For the text-containing cell, return its midpoint in (X, Y) coordinate format. 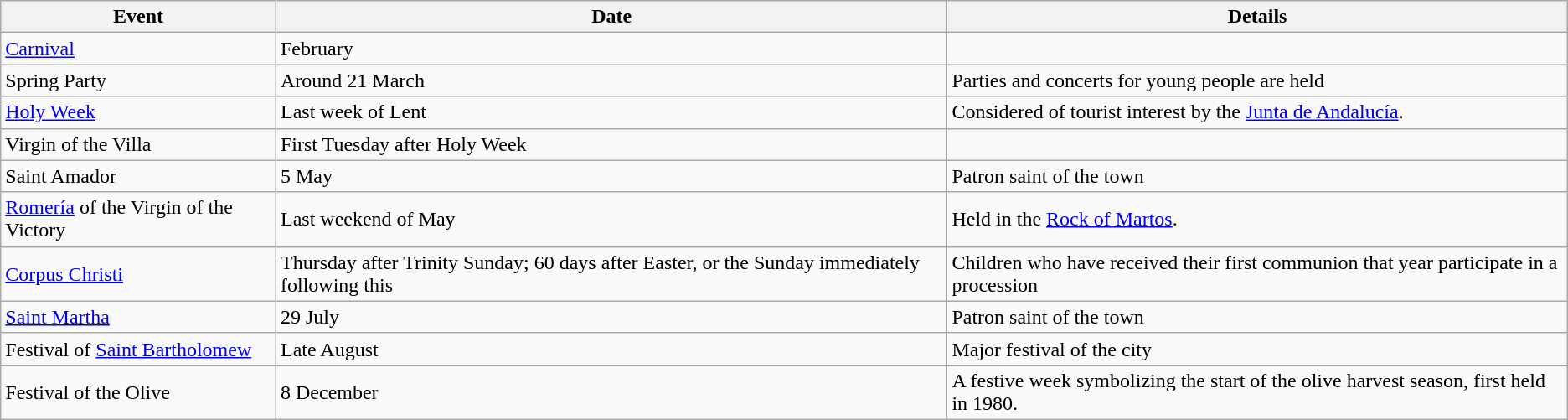
Considered of tourist interest by the Junta de Andalucía. (1257, 112)
Festival of Saint Bartholomew (139, 349)
29 July (611, 317)
Details (1257, 17)
Saint Amador (139, 176)
Virgin of the Villa (139, 144)
8 December (611, 392)
February (611, 49)
Parties and concerts for young people are held (1257, 80)
Corpus Christi (139, 273)
Thursday after Trinity Sunday; 60 days after Easter, or the Sunday immediately following this (611, 273)
Late August (611, 349)
Saint Martha (139, 317)
Holy Week (139, 112)
Last weekend of May (611, 220)
Spring Party (139, 80)
Event (139, 17)
Major festival of the city (1257, 349)
Held in the Rock of Martos. (1257, 220)
Festival of the Olive (139, 392)
5 May (611, 176)
First Tuesday after Holy Week (611, 144)
Date (611, 17)
Romería of the Virgin of the Victory (139, 220)
Carnival (139, 49)
Children who have received their first communion that year participate in a procession (1257, 273)
A festive week symbolizing the start of the olive harvest season, first held in 1980. (1257, 392)
Last week of Lent (611, 112)
Around 21 March (611, 80)
